Extract the [X, Y] coordinate from the center of the cell holding the provided text.  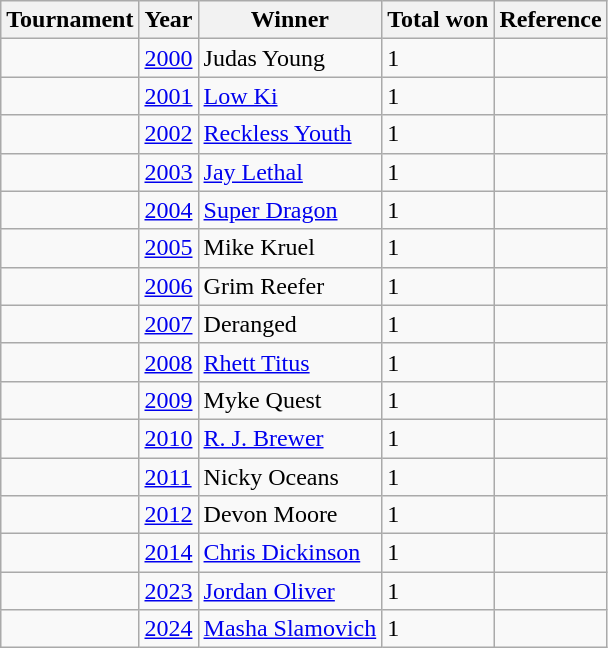
Rhett Titus [290, 362]
2024 [168, 629]
Reckless Youth [290, 134]
2014 [168, 553]
Nicky Oceans [290, 477]
Mike Kruel [290, 248]
Year [168, 20]
Jay Lethal [290, 172]
Jordan Oliver [290, 591]
2012 [168, 515]
Tournament [70, 20]
2001 [168, 96]
Judas Young [290, 58]
2023 [168, 591]
Winner [290, 20]
Grim Reefer [290, 286]
Devon Moore [290, 515]
Masha Slamovich [290, 629]
2000 [168, 58]
R. J. Brewer [290, 438]
2003 [168, 172]
2011 [168, 477]
2002 [168, 134]
Deranged [290, 324]
2004 [168, 210]
2008 [168, 362]
Reference [550, 20]
Chris Dickinson [290, 553]
2007 [168, 324]
Low Ki [290, 96]
Myke Quest [290, 400]
Super Dragon [290, 210]
2006 [168, 286]
2010 [168, 438]
2009 [168, 400]
Total won [438, 20]
2005 [168, 248]
